Search for the cell housing the specified text and yield its [x, y] center coordinate. 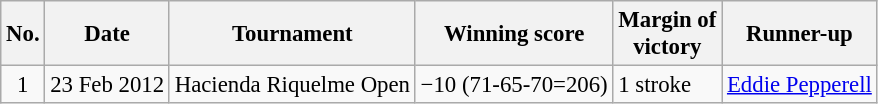
Margin ofvictory [668, 34]
Runner-up [800, 34]
Hacienda Riquelme Open [292, 85]
Date [107, 34]
23 Feb 2012 [107, 85]
Winning score [514, 34]
Tournament [292, 34]
Eddie Pepperell [800, 85]
−10 (71-65-70=206) [514, 85]
1 stroke [668, 85]
1 [23, 85]
No. [23, 34]
